Determine the [x, y] coordinate at the center of the cell enclosing the given text.  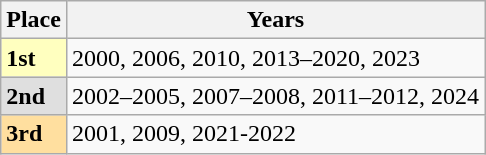
Years [275, 20]
2001, 2009, 2021-2022 [275, 134]
2000, 2006, 2010, 2013–2020, 2023 [275, 58]
1st [34, 58]
3rd [34, 134]
2nd [34, 96]
2002–2005, 2007–2008, 2011–2012, 2024 [275, 96]
Place [34, 20]
